Find where the given text appears and provide that cell's center as (X, Y) coordinate. 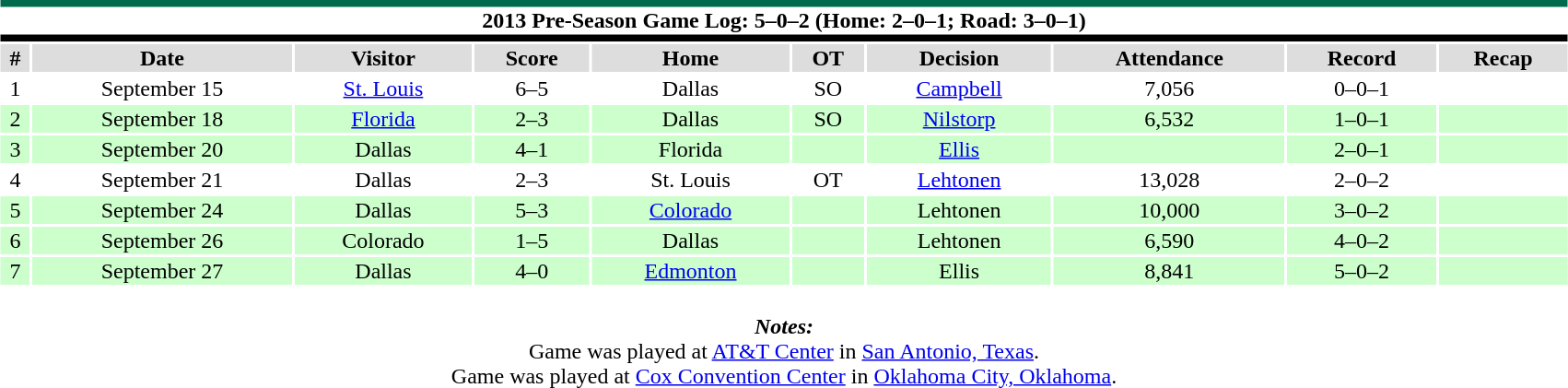
1–0–1 (1362, 119)
# (15, 58)
8,841 (1169, 271)
September 26 (162, 241)
Recap (1504, 58)
Visitor (383, 58)
4 (15, 180)
4–0 (532, 271)
2–0–1 (1362, 149)
6–5 (532, 88)
2013 Pre-Season Game Log: 5–0–2 (Home: 2–0–1; Road: 3–0–1) (784, 20)
Decision (959, 58)
7 (15, 271)
Record (1362, 58)
September 21 (162, 180)
6,590 (1169, 241)
2–0–2 (1362, 180)
September 24 (162, 210)
2 (15, 119)
0–0–1 (1362, 88)
Edmonton (690, 271)
10,000 (1169, 210)
4–1 (532, 149)
5 (15, 210)
Attendance (1169, 58)
September 20 (162, 149)
September 18 (162, 119)
6,532 (1169, 119)
Date (162, 58)
Nilstorp (959, 119)
Score (532, 58)
7,056 (1169, 88)
6 (15, 241)
3–0–2 (1362, 210)
3 (15, 149)
September 15 (162, 88)
1–5 (532, 241)
5–0–2 (1362, 271)
4–0–2 (1362, 241)
September 27 (162, 271)
Home (690, 58)
5–3 (532, 210)
13,028 (1169, 180)
1 (15, 88)
Campbell (959, 88)
